Search for the cell housing the specified text and yield its [x, y] center coordinate. 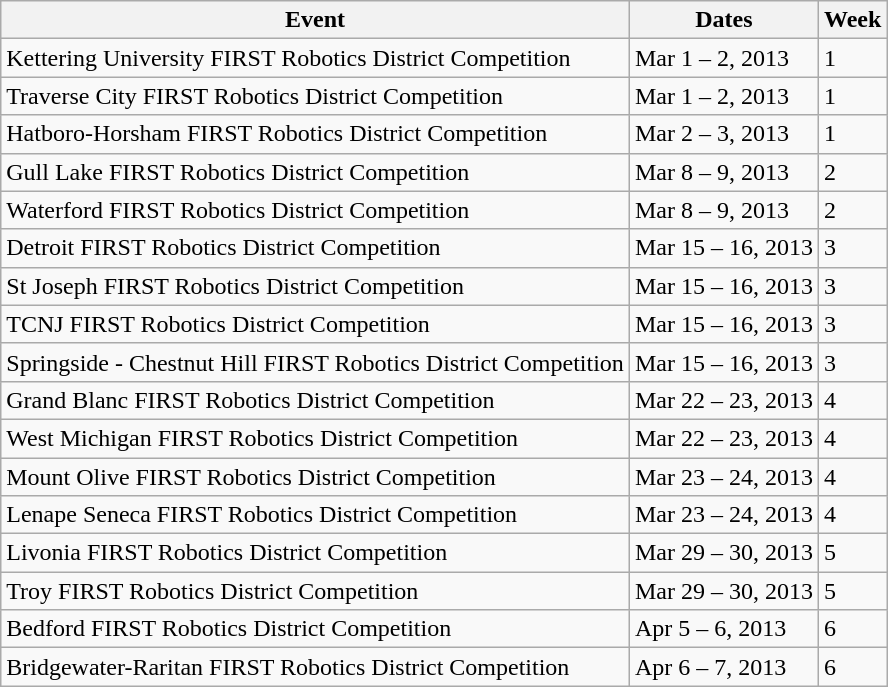
Mount Olive FIRST Robotics District Competition [316, 477]
Gull Lake FIRST Robotics District Competition [316, 172]
TCNJ FIRST Robotics District Competition [316, 324]
Detroit FIRST Robotics District Competition [316, 248]
Week [852, 20]
Apr 5 – 6, 2013 [724, 629]
Bridgewater-Raritan FIRST Robotics District Competition [316, 667]
Event [316, 20]
Grand Blanc FIRST Robotics District Competition [316, 400]
Apr 6 – 7, 2013 [724, 667]
West Michigan FIRST Robotics District Competition [316, 438]
Dates [724, 20]
Lenape Seneca FIRST Robotics District Competition [316, 515]
Kettering University FIRST Robotics District Competition [316, 58]
Springside - Chestnut Hill FIRST Robotics District Competition [316, 362]
Hatboro-Horsham FIRST Robotics District Competition [316, 134]
Livonia FIRST Robotics District Competition [316, 553]
Troy FIRST Robotics District Competition [316, 591]
Bedford FIRST Robotics District Competition [316, 629]
Traverse City FIRST Robotics District Competition [316, 96]
Mar 2 – 3, 2013 [724, 134]
St Joseph FIRST Robotics District Competition [316, 286]
Waterford FIRST Robotics District Competition [316, 210]
